Provide the (X, Y) coordinate of the cell's center where the given text is located.  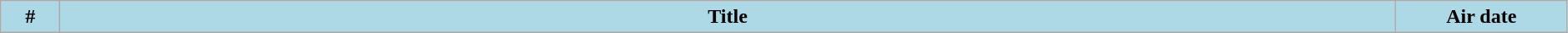
# (30, 17)
Title (728, 17)
Air date (1481, 17)
